Determine the [x, y] coordinate at the center of the cell enclosing the given text.  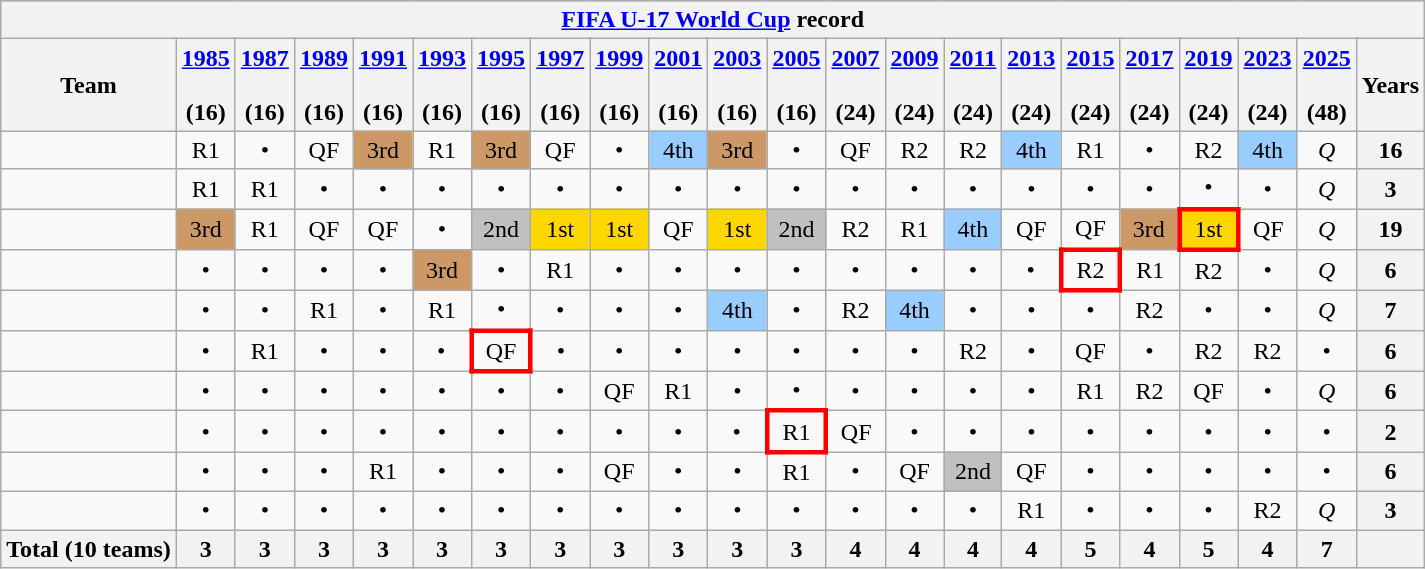
2005(16) [796, 85]
Team [89, 85]
2001(16) [678, 85]
2003(16) [738, 85]
2 [1390, 432]
2013(24) [1032, 85]
1987(16) [264, 85]
16 [1390, 150]
2011(24) [973, 85]
1985(16) [206, 85]
2007(24) [856, 85]
1989(16) [324, 85]
1991(16) [382, 85]
2017(24) [1150, 85]
FIFA U-17 World Cup record [713, 20]
Years [1390, 85]
2019(24) [1208, 85]
1999(16) [620, 85]
2023(24) [1268, 85]
1995(16) [502, 85]
2025(48) [1326, 85]
2009(24) [914, 85]
Total (10 teams) [89, 549]
1997(16) [560, 85]
2015(24) [1090, 85]
1993(16) [442, 85]
19 [1390, 228]
